Capture the cell that displays the provided text and extract its (X, Y) central coordinate. 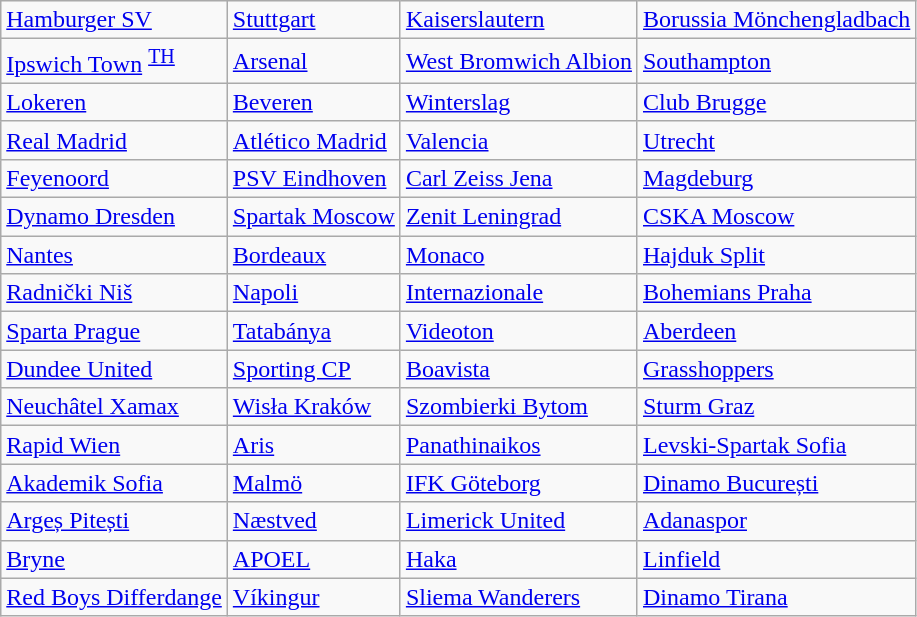
Næstved (314, 521)
Neuchâtel Xamax (114, 407)
Limerick United (518, 521)
Club Brugge (776, 102)
Carl Zeiss Jena (518, 178)
Real Madrid (114, 140)
Zenit Leningrad (518, 217)
PSV Eindhoven (314, 178)
APOEL (314, 559)
Valencia (518, 140)
Aberdeen (776, 331)
Grasshoppers (776, 369)
Wisła Kraków (314, 407)
Adanaspor (776, 521)
Dundee United (114, 369)
Kaiserslautern (518, 20)
CSKA Moscow (776, 217)
Rapid Wien (114, 445)
Feyenoord (114, 178)
Lokeren (114, 102)
Akademik Sofia (114, 483)
Stuttgart (314, 20)
Magdeburg (776, 178)
Monaco (518, 255)
Utrecht (776, 140)
IFK Göteborg (518, 483)
Linfield (776, 559)
Borussia Mönchengladbach (776, 20)
Panathinaikos (518, 445)
Arsenal (314, 62)
Malmö (314, 483)
Winterslag (518, 102)
Nantes (114, 255)
Szombierki Bytom (518, 407)
Southampton (776, 62)
Argeș Pitești (114, 521)
West Bromwich Albion (518, 62)
Tatabánya (314, 331)
Sporting CP (314, 369)
Hamburger SV (114, 20)
Internazionale (518, 293)
Beveren (314, 102)
Videoton (518, 331)
Radnički Niš (114, 293)
Boavista (518, 369)
Hajduk Split (776, 255)
Víkingur (314, 597)
Sparta Prague (114, 331)
Sliema Wanderers (518, 597)
Sturm Graz (776, 407)
Spartak Moscow (314, 217)
Ipswich Town TH (114, 62)
Bryne (114, 559)
Bohemians Praha (776, 293)
Bordeaux (314, 255)
Dinamo București (776, 483)
Levski-Spartak Sofia (776, 445)
Red Boys Differdange (114, 597)
Haka (518, 559)
Aris (314, 445)
Dinamo Tirana (776, 597)
Atlético Madrid (314, 140)
Dynamo Dresden (114, 217)
Napoli (314, 293)
